Capture the cell that displays the provided text and extract its [x, y] central coordinate. 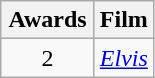
Elvis [124, 58]
2 [48, 58]
Awards [48, 20]
Film [124, 20]
